Return the (X, Y) coordinate for the center point of the cell that contains the specified text.  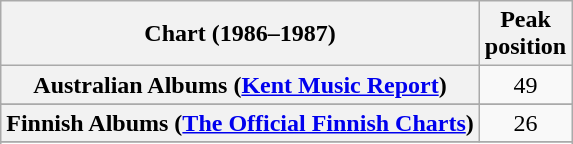
Australian Albums (Kent Music Report) (240, 85)
26 (525, 123)
Chart (1986–1987) (240, 34)
Peakposition (525, 34)
49 (525, 85)
Finnish Albums (The Official Finnish Charts) (240, 123)
